Output the (X, Y) coordinate of the center of the cell containing the given text.  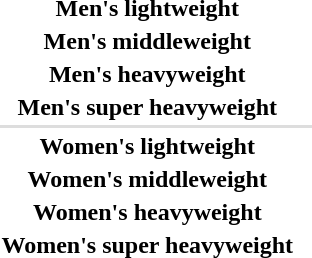
Men's super heavyweight (148, 107)
Women's heavyweight (148, 212)
Men's heavyweight (148, 74)
Men's middleweight (148, 41)
Women's lightweight (148, 146)
Women's middleweight (148, 179)
